Identify which cell holds the provided text, then report its (x, y) central coordinate. 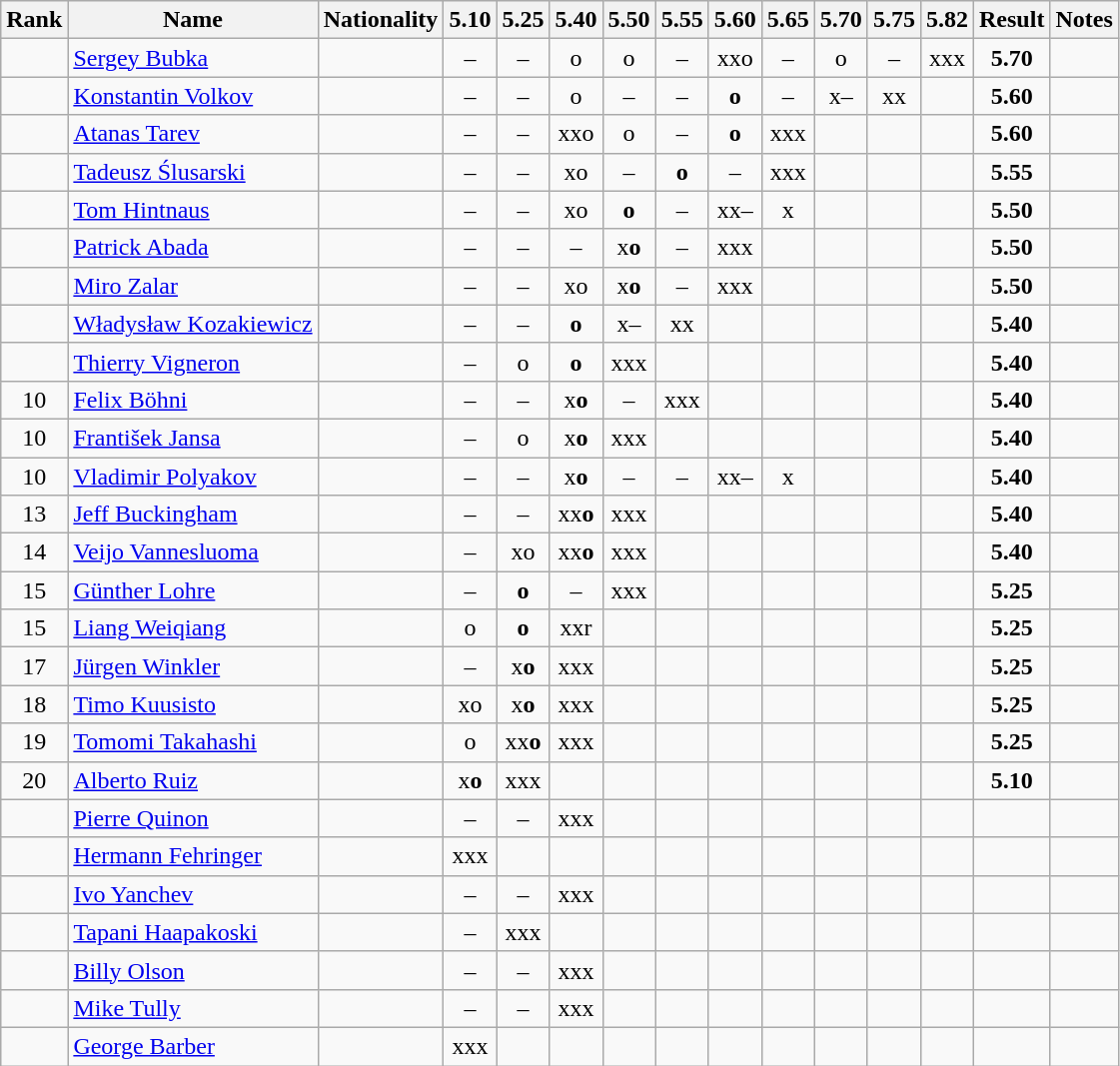
Veijo Vannesluoma (193, 552)
Vladimir Polyakov (193, 477)
Mike Tully (193, 1008)
Władysław Kozakiewicz (193, 324)
Tomomi Takahashi (193, 742)
5.75 (893, 20)
Tom Hintnaus (193, 210)
Result (1012, 20)
Liang Weiqiang (193, 628)
Nationality (381, 20)
Jürgen Winkler (193, 666)
Alberto Ruiz (193, 780)
xxr (575, 628)
Hermann Fehringer (193, 856)
18 (34, 704)
Timo Kuusisto (193, 704)
Atanas Tarev (193, 134)
Miro Zalar (193, 286)
George Barber (193, 1046)
17 (34, 666)
Name (193, 20)
13 (34, 515)
Pierre Quinon (193, 818)
Tadeusz Ślusarski (193, 172)
Patrick Abada (193, 248)
Thierry Vigneron (193, 362)
5.82 (947, 20)
Notes (1084, 20)
Günther Lohre (193, 590)
Billy Olson (193, 970)
19 (34, 742)
5.65 (787, 20)
Tapani Haapakoski (193, 932)
14 (34, 552)
20 (34, 780)
Ivo Yanchev (193, 894)
Jeff Buckingham (193, 515)
Felix Böhni (193, 400)
Rank (34, 20)
Konstantin Volkov (193, 96)
František Jansa (193, 438)
Sergey Bubka (193, 58)
